Determine the [x, y] coordinate at the center of the cell enclosing the given text.  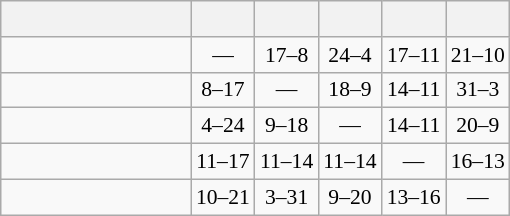
9–18 [286, 126]
16–13 [478, 162]
10–21 [223, 197]
20–9 [478, 126]
11–17 [223, 162]
31–3 [478, 90]
24–4 [350, 55]
8–17 [223, 90]
17–8 [286, 55]
3–31 [286, 197]
13–16 [414, 197]
4–24 [223, 126]
9–20 [350, 197]
18–9 [350, 90]
17–11 [414, 55]
21–10 [478, 55]
